Output the [x, y] coordinate of the center of the cell containing the given text.  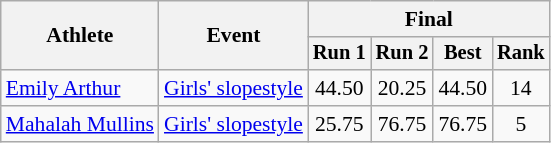
14 [521, 88]
Mahalah Mullins [80, 124]
Emily Arthur [80, 88]
5 [521, 124]
Final [429, 19]
25.75 [340, 124]
20.25 [402, 88]
Run 1 [340, 54]
Best [462, 54]
Event [234, 36]
Run 2 [402, 54]
Athlete [80, 36]
Rank [521, 54]
